Scan for the cell matching the given text and deliver its [x, y] coordinate at center. 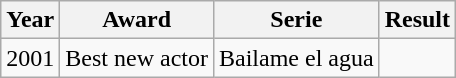
Result [417, 20]
Serie [296, 20]
Bailame el agua [296, 58]
Best new actor [137, 58]
Year [30, 20]
Award [137, 20]
2001 [30, 58]
